Search for the cell housing the specified text and yield its [x, y] center coordinate. 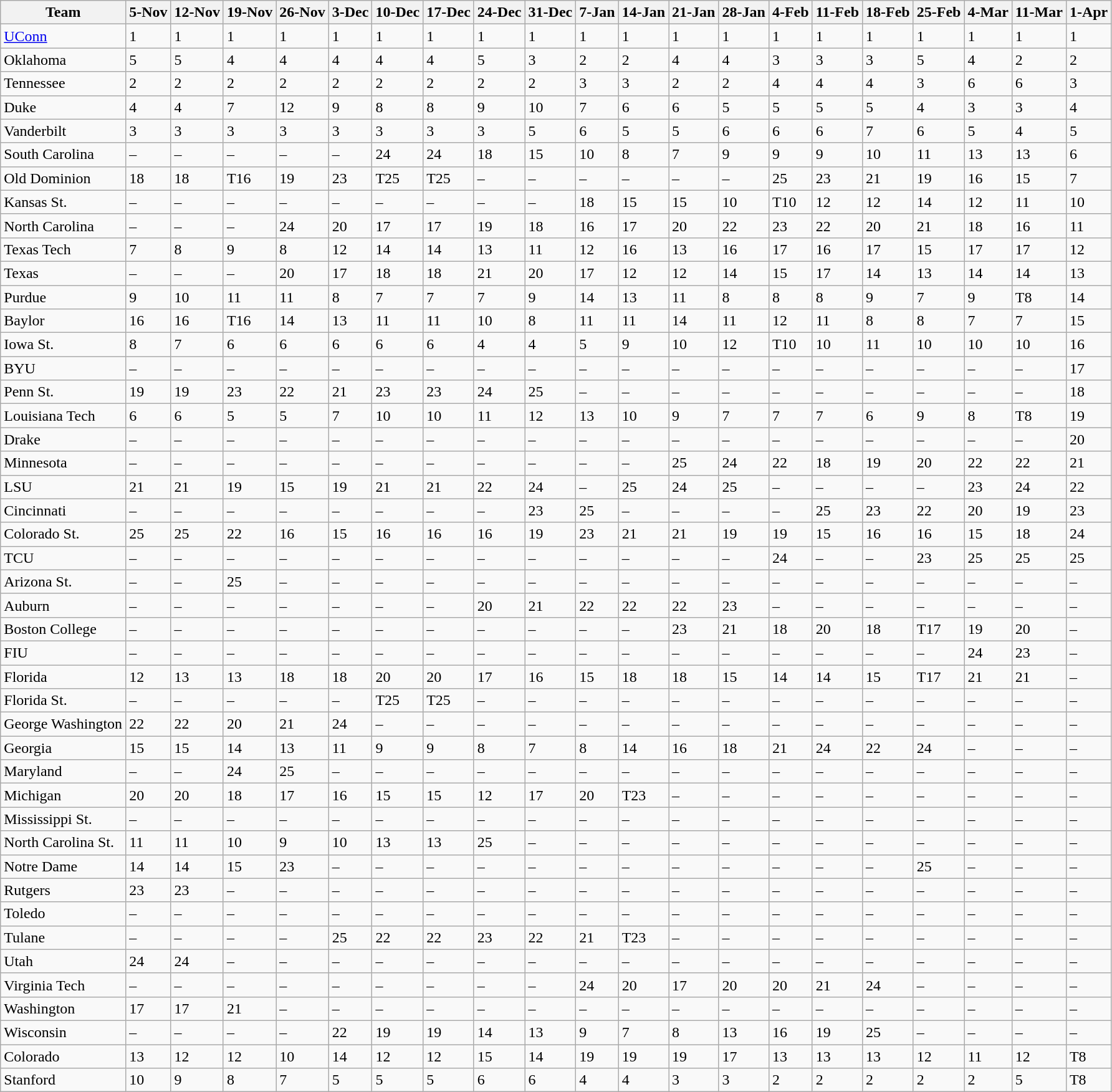
19-Nov [249, 12]
7-Jan [597, 12]
Michigan [64, 795]
Penn St. [64, 392]
BYU [64, 368]
Colorado St. [64, 534]
25-Feb [939, 12]
TCU [64, 558]
Kansas St. [64, 202]
26-Nov [302, 12]
Old Dominion [64, 178]
18-Feb [888, 12]
Tennessee [64, 84]
14-Jan [643, 12]
17-Dec [449, 12]
LSU [64, 487]
South Carolina [64, 155]
1-Apr [1088, 12]
Virginia Tech [64, 985]
31-Dec [550, 12]
Oklahoma [64, 60]
Boston College [64, 629]
Purdue [64, 297]
Notre Dame [64, 866]
21-Jan [694, 12]
FIU [64, 653]
Florida St. [64, 701]
Minnesota [64, 463]
Duke [64, 107]
Tulane [64, 937]
3-Dec [350, 12]
Baylor [64, 321]
Iowa St. [64, 345]
Utah [64, 961]
10-Dec [398, 12]
24-Dec [499, 12]
28-Jan [744, 12]
Texas [64, 273]
Maryland [64, 772]
Colorado [64, 1056]
4-Feb [790, 12]
Florida [64, 676]
Drake [64, 439]
Texas Tech [64, 249]
Louisiana Tech [64, 416]
Auburn [64, 605]
North Carolina St. [64, 843]
Team [64, 12]
Stanford [64, 1080]
George Washington [64, 724]
Mississippi St. [64, 819]
Georgia [64, 748]
4-Mar [988, 12]
Rutgers [64, 890]
Toledo [64, 914]
Cincinnati [64, 510]
5-Nov [148, 12]
Arizona St. [64, 582]
11-Feb [837, 12]
11-Mar [1038, 12]
Vanderbilt [64, 131]
Washington [64, 1008]
North Carolina [64, 226]
UConn [64, 36]
Wisconsin [64, 1032]
12-Nov [197, 12]
